Capture the cell that displays the provided text and extract its (x, y) central coordinate. 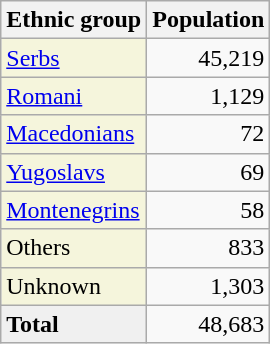
Unknown (74, 286)
Macedonians (74, 134)
Others (74, 248)
Population (208, 20)
69 (208, 172)
72 (208, 134)
48,683 (208, 324)
833 (208, 248)
Montenegrins (74, 210)
58 (208, 210)
1,303 (208, 286)
Total (74, 324)
45,219 (208, 58)
Yugoslavs (74, 172)
Serbs (74, 58)
Romani (74, 96)
1,129 (208, 96)
Ethnic group (74, 20)
